From the cell containing the given text, extract its center point as [x, y] coordinate. 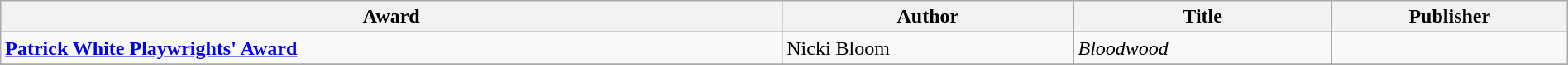
Patrick White Playwrights' Award [392, 48]
Bloodwood [1202, 48]
Award [392, 17]
Nicki Bloom [928, 48]
Title [1202, 17]
Author [928, 17]
Publisher [1449, 17]
